Provide the (x, y) coordinate of the cell's center where the given text is located.  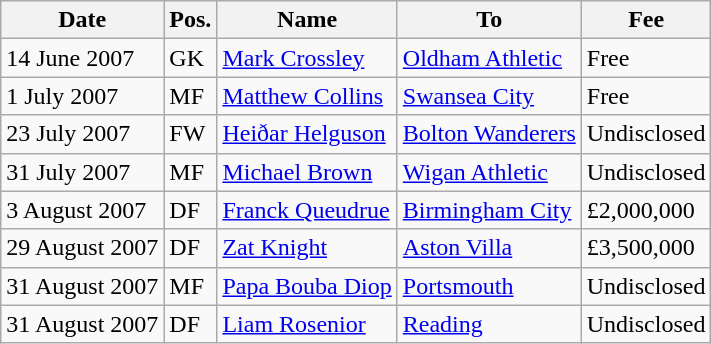
GK (190, 58)
Wigan Athletic (489, 172)
23 July 2007 (82, 134)
Bolton Wanderers (489, 134)
1 July 2007 (82, 96)
Michael Brown (307, 172)
Date (82, 20)
Fee (646, 20)
Franck Queudrue (307, 210)
£3,500,000 (646, 248)
29 August 2007 (82, 248)
Swansea City (489, 96)
Birmingham City (489, 210)
Matthew Collins (307, 96)
3 August 2007 (82, 210)
Portsmouth (489, 286)
Mark Crossley (307, 58)
Oldham Athletic (489, 58)
Name (307, 20)
£2,000,000 (646, 210)
Heiðar Helguson (307, 134)
Aston Villa (489, 248)
To (489, 20)
Pos. (190, 20)
Papa Bouba Diop (307, 286)
Reading (489, 324)
FW (190, 134)
14 June 2007 (82, 58)
31 July 2007 (82, 172)
Liam Rosenior (307, 324)
Zat Knight (307, 248)
